Detect which cell encompasses the target text, then output its [x, y] center coordinate. 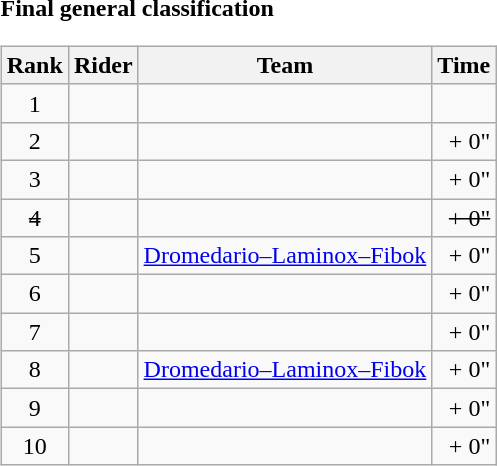
4 [34, 217]
9 [34, 408]
Rider [103, 65]
Rank [34, 65]
1 [34, 103]
Time [464, 65]
6 [34, 294]
2 [34, 141]
Team [285, 65]
5 [34, 256]
3 [34, 179]
10 [34, 446]
7 [34, 332]
8 [34, 370]
